Capture the cell that displays the provided text and extract its (x, y) central coordinate. 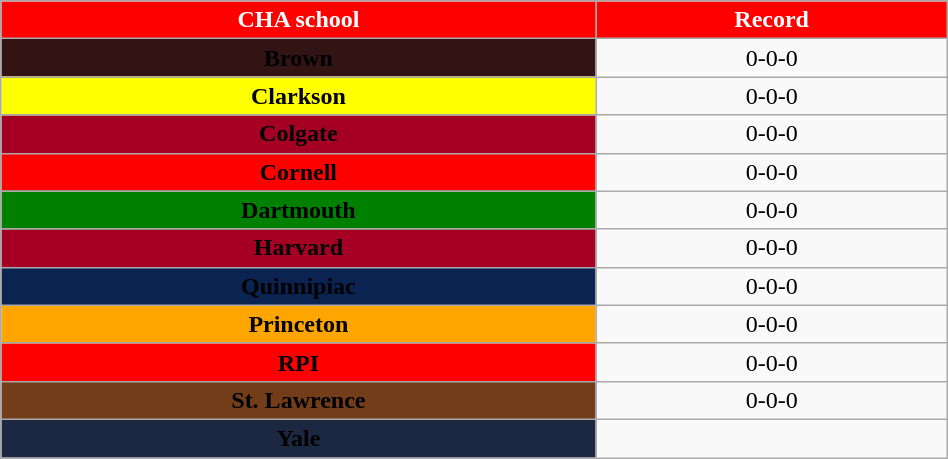
Yale (298, 438)
Dartmouth (298, 210)
Quinnipiac (298, 286)
Brown (298, 58)
CHA school (298, 20)
RPI (298, 362)
Harvard (298, 248)
Colgate (298, 134)
St. Lawrence (298, 400)
Clarkson (298, 96)
Princeton (298, 324)
Cornell (298, 172)
Record (772, 20)
